Pinpoint the cell where the given text exists, returning its (x, y) midpoint coordinate. 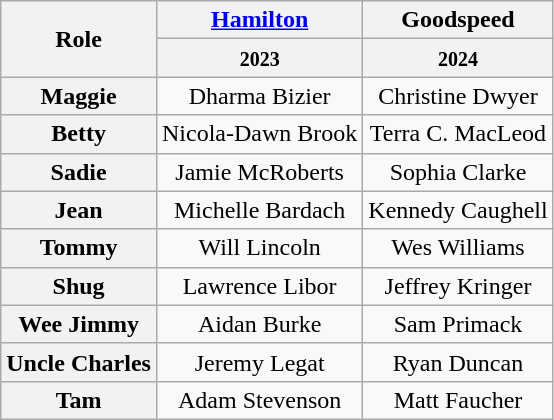
Sadie (79, 172)
Wee Jimmy (79, 324)
Matt Faucher (458, 400)
Michelle Bardach (259, 210)
Aidan Burke (259, 324)
Lawrence Libor (259, 286)
2024 (458, 58)
Terra C. MacLeod (458, 134)
Dharma Bizier (259, 96)
Christine Dwyer (458, 96)
Betty (79, 134)
Role (79, 39)
Will Lincoln (259, 248)
Goodspeed (458, 20)
2023 (259, 58)
Hamilton (259, 20)
Sam Primack (458, 324)
Jeffrey Kringer (458, 286)
Wes Williams (458, 248)
Jeremy Legat (259, 362)
Jamie McRoberts (259, 172)
Tam (79, 400)
Sophia Clarke (458, 172)
Jean (79, 210)
Uncle Charles (79, 362)
Kennedy Caughell (458, 210)
Tommy (79, 248)
Nicola-Dawn Brook (259, 134)
Shug (79, 286)
Ryan Duncan (458, 362)
Maggie (79, 96)
Adam Stevenson (259, 400)
